Scan for the cell matching the given text and deliver its (X, Y) coordinate at center. 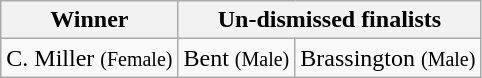
Brassington (Male) (388, 58)
Un-dismissed finalists (330, 20)
C. Miller (Female) (90, 58)
Bent (Male) (236, 58)
Winner (90, 20)
